Return the (x, y) coordinate for the center point of the cell that contains the specified text.  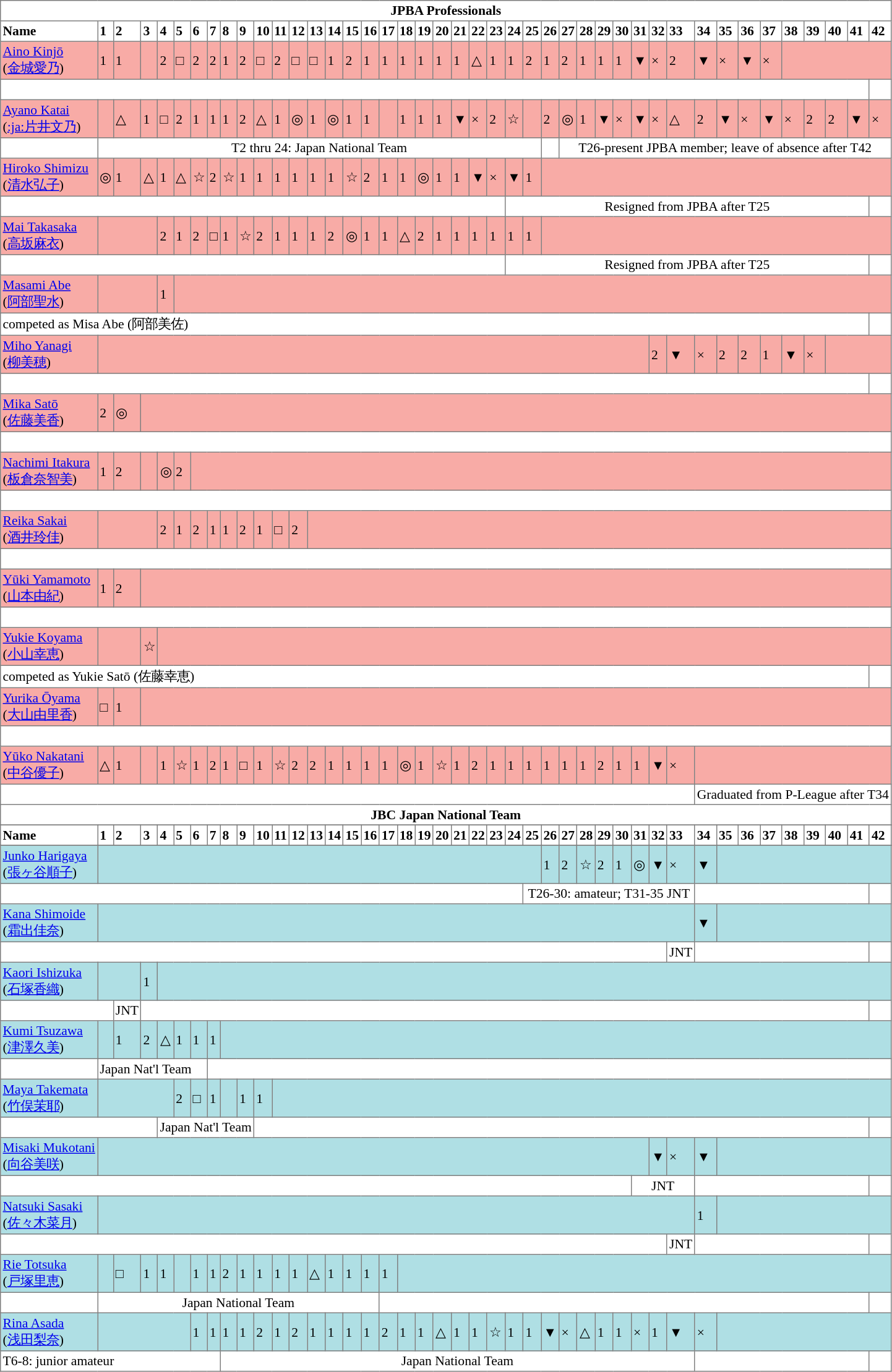
Kumi Tsuzawa(津澤久美) (49, 1040)
Masami Abe(阿部聖水) (49, 294)
JPBA Professionals (446, 11)
Miho Yanagi(柳美穂) (49, 354)
Graduated from P-League after T34 (793, 794)
Junko Harigaya(張ヶ谷順子) (49, 864)
T2 thru 24: Japan National Team (319, 148)
Ayano Katai(:ja:片井文乃) (49, 119)
Nachimi Itakura(板倉奈智美) (49, 471)
Yukie Koyama(小山幸恵) (49, 647)
Misaki Mukotani(向谷美咲) (49, 1157)
Mika Satō(佐藤美香) (49, 413)
Aino Kinjō(金城愛乃) (49, 61)
Mai Takasaka(高坂麻衣) (49, 236)
Yurika Ōyama(大山由里香) (49, 707)
T26-present JPBA member; leave of absence after T42 (725, 148)
Yūko Nakatani(中谷優子) (49, 765)
T26-30: amateur; T31-35 JNT (609, 894)
Rie Totsuka(戸塚里恵) (49, 1274)
Rina Asada(浅田梨奈) (49, 1332)
Yūki Yamamoto(山本由紀) (49, 588)
Kana Shimoide(霜出佳奈) (49, 923)
competed as Misa Abe (阿部美佐) (435, 324)
Hiroko Shimizu(清水弘子) (49, 177)
Natsuki Sasaki(佐々木菜月) (49, 1215)
Reika Sakai(酒井玲佳) (49, 530)
Maya Takemata(竹俣茉耶) (49, 1098)
Kaori Ishizuka(石塚香織) (49, 981)
competed as Yukie Satō (佐藤幸恵) (435, 676)
JBC Japan National Team (446, 815)
T6-8: junior amateur (110, 1361)
